Return the (X, Y) coordinate for the center point of the cell that contains the specified text.  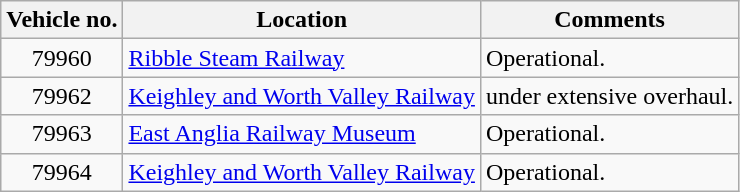
79962 (62, 96)
Ribble Steam Railway (302, 58)
Location (302, 20)
Comments (609, 20)
Vehicle no. (62, 20)
East Anglia Railway Museum (302, 134)
79963 (62, 134)
under extensive overhaul. (609, 96)
79960 (62, 58)
79964 (62, 172)
